Scan for the cell matching the given text and deliver its (X, Y) coordinate at center. 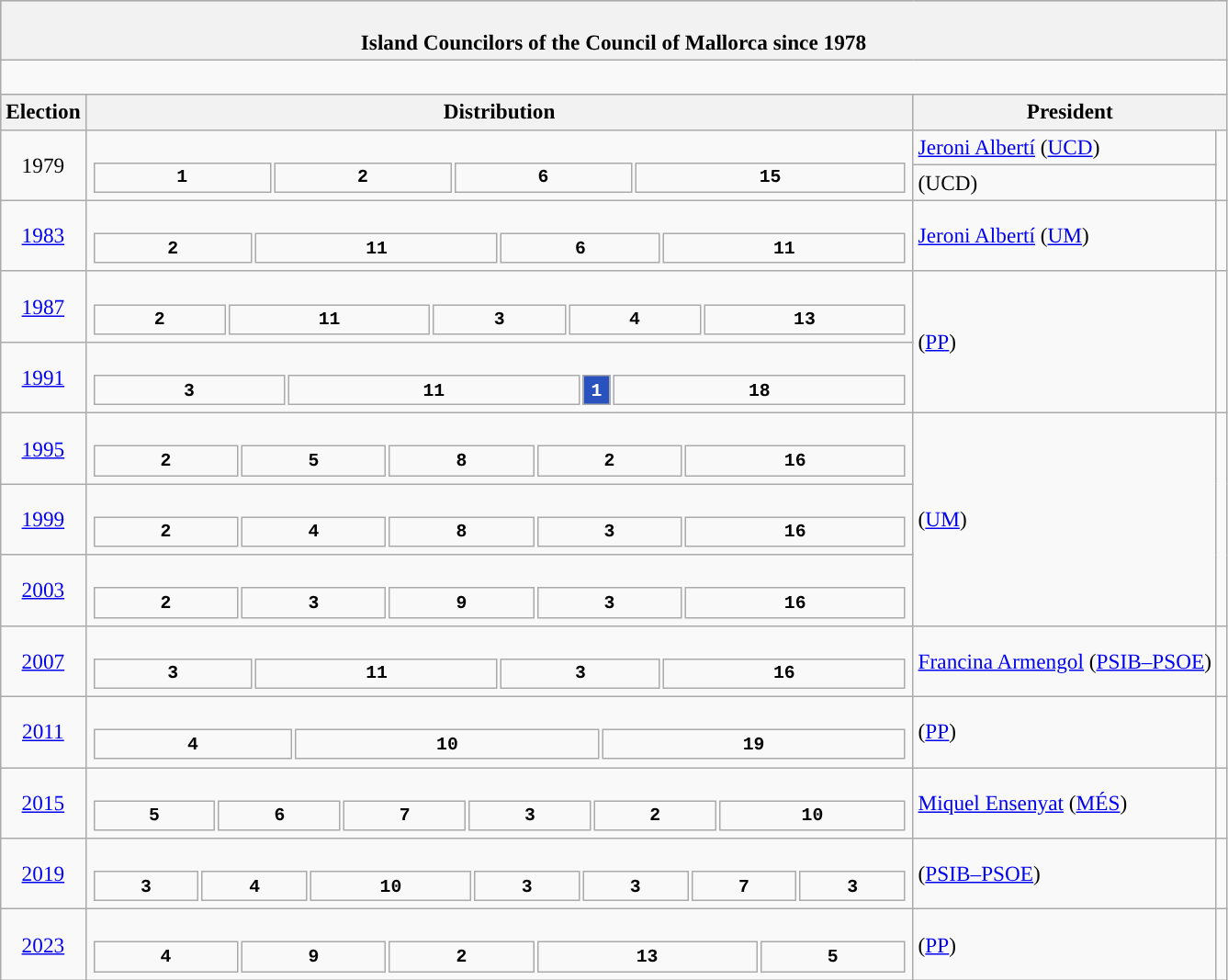
1987 (43, 307)
President (1069, 112)
15 (770, 176)
2011 (43, 731)
1991 (43, 377)
2 4 8 3 16 (500, 518)
Island Councilors of the Council of Mallorca since 1978 (614, 29)
3 11 3 16 (500, 661)
2003 (43, 590)
2 5 8 2 16 (500, 448)
(UM) (1065, 518)
2019 (43, 873)
Election (43, 112)
Miquel Ensenyat (MÉS) (1065, 803)
Jeroni Albertí (UM) (1065, 235)
(PSIB–PSOE) (1065, 873)
3 11 1 18 (500, 377)
Francina Armengol (PSIB–PSOE) (1065, 661)
2 11 6 11 (500, 235)
2015 (43, 803)
5 6 7 3 2 10 (500, 803)
Distribution (500, 112)
1983 (43, 235)
Jeroni Albertí (UCD) (1065, 147)
2 11 3 4 13 (500, 307)
2007 (43, 661)
2 3 9 3 16 (500, 590)
1 2 6 15 (500, 165)
1979 (43, 165)
1995 (43, 448)
4 10 19 (500, 731)
18 (760, 389)
3 4 10 3 3 7 3 (500, 873)
4 9 2 13 5 (500, 944)
(UCD) (1065, 182)
2023 (43, 944)
1999 (43, 518)
19 (753, 744)
